For the text-containing cell, return its midpoint in (X, Y) coordinate format. 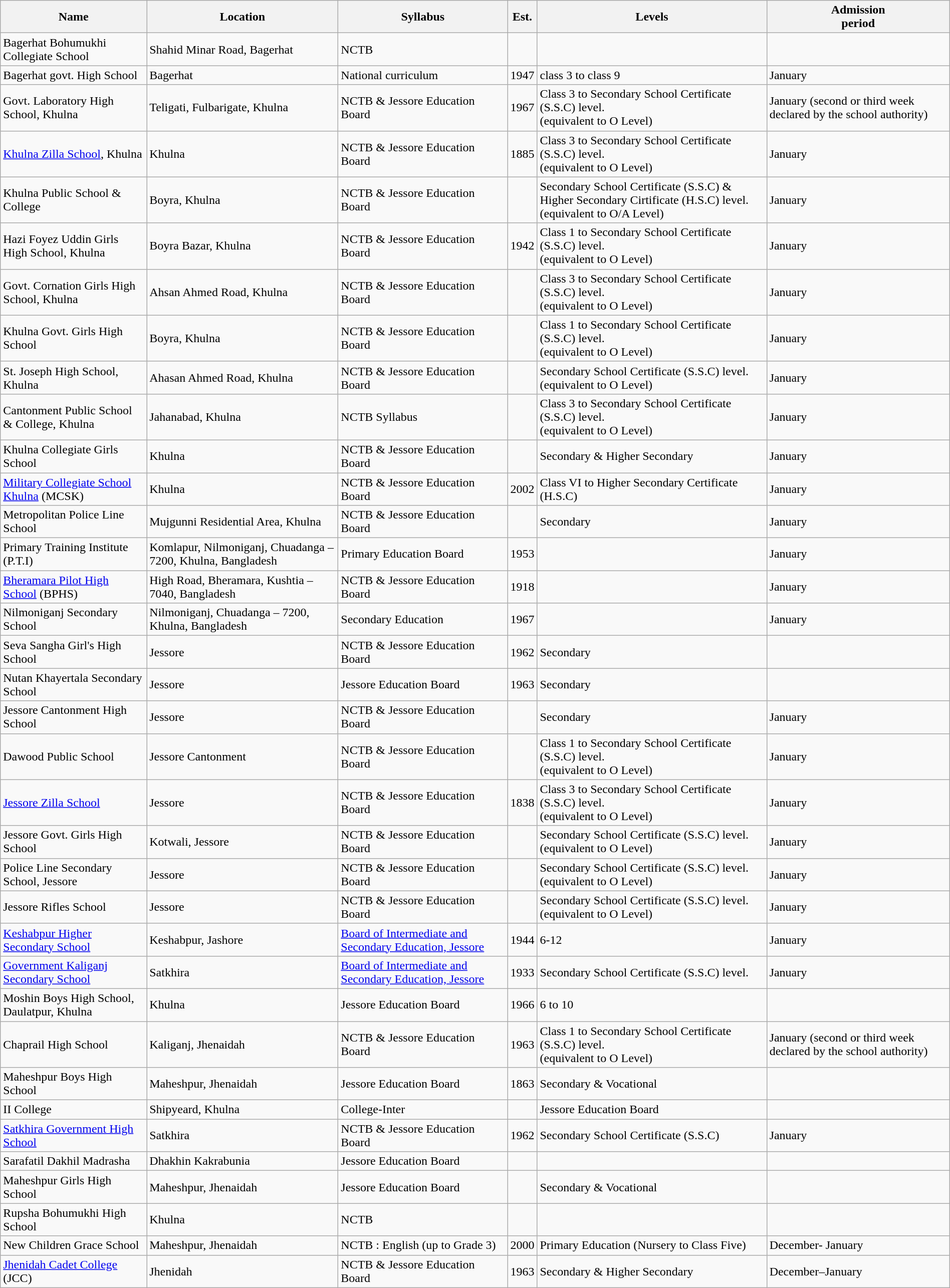
New Children Grace School (74, 1245)
Maheshpur Boys High School (74, 1084)
Class VI to Higher Secondary Certificate (H.S.C) (652, 489)
Rupsha Bohumukhi High School (74, 1219)
Nutan Khayertala Secondary School (74, 684)
Govt. Laboratory High School, Khulna (74, 108)
6-12 (652, 940)
Secondary Education (423, 619)
Sarafatil Dakhil Madrasha (74, 1161)
1944 (522, 940)
Military Collegiate School Khulna (MCSK) (74, 489)
Hazi Foyez Uddin Girls High School, Khulna (74, 246)
Dawood Public School (74, 756)
Name (74, 17)
Khulna Collegiate Girls School (74, 456)
Metropolitan Police Line School (74, 522)
1885 (522, 154)
Maheshpur Girls High School (74, 1187)
II College (74, 1110)
1863 (522, 1084)
Boyra Bazar, Khulna (243, 246)
Nilmoniganj Secondary School (74, 619)
Jhenidah Cadet College (JCC) (74, 1271)
Mujgunni Residential Area, Khulna (243, 522)
Police Line Secondary School, Jessore (74, 875)
Khulna Zilla School, Khulna (74, 154)
Chaprail High School (74, 1044)
College-Inter (423, 1110)
Jhenidah (243, 1271)
National curriculum (423, 75)
Khulna Govt. Girls High School (74, 338)
Secondary School Certificate (S.S.C) level. (652, 972)
Levels (652, 17)
Jessore Cantonment High School (74, 717)
Jahanabad, Khulna (243, 417)
Shipyeard, Khulna (243, 1110)
Jessore Rifles School (74, 907)
Kotwali, Jessore (243, 842)
Est. (522, 17)
1838 (522, 803)
Shahid Minar Road, Bagerhat (243, 49)
2002 (522, 489)
1918 (522, 587)
High Road, Bheramara, Kushtia – 7040, Bangladesh (243, 587)
Jessore Govt. Girls High School (74, 842)
NCTB : English (up to Grade 3) (423, 1245)
Seva Sangha Girl's High School (74, 652)
1953 (522, 554)
Government Kaliganj Secondary School (74, 972)
Khulna Public School & College (74, 200)
class 3 to class 9 (652, 75)
Satkhira Government High School (74, 1135)
1942 (522, 246)
Ahsan Ahmed Road, Khulna (243, 292)
NCTB Syllabus (423, 417)
Teligati, Fulbarigate, Khulna (243, 108)
Bagerhat Bohumukhi Collegiate School (74, 49)
Komlapur, Nilmoniganj, Chuadanga – 7200, Khulna, Bangladesh (243, 554)
Primary Training Institute (P.T.I) (74, 554)
Kaliganj, Jhenaidah (243, 1044)
6 to 10 (652, 1005)
1947 (522, 75)
Bagerhat (243, 75)
Jessore Zilla School (74, 803)
Cantonment Public School & College, Khulna (74, 417)
Dhakhin Kakrabunia (243, 1161)
Secondary School Certificate (S.S.C) (652, 1135)
Jessore Cantonment (243, 756)
1933 (522, 972)
Primary Education (Nursery to Class Five) (652, 1245)
Syllabus (423, 17)
Location (243, 17)
Admissionperiod (858, 17)
Bagerhat govt. High School (74, 75)
December- January (858, 1245)
Keshabpur, Jashore (243, 940)
Govt. Cornation Girls High School, Khulna (74, 292)
Moshin Boys High School, Daulatpur, Khulna (74, 1005)
Secondary School Certificate (S.S.C) & Higher Secondary Cirtificate (H.S.C) level. (equivalent to O/A Level) (652, 200)
Ahasan Ahmed Road, Khulna (243, 378)
Keshabpur Higher Secondary School (74, 940)
2000 (522, 1245)
December–January (858, 1271)
Bheramara Pilot High School (BPHS) (74, 587)
1966 (522, 1005)
Primary Education Board (423, 554)
Nilmoniganj, Chuadanga – 7200, Khulna, Bangladesh (243, 619)
St. Joseph High School, Khulna (74, 378)
